Detect which cell encompasses the target text, then output its [x, y] center coordinate. 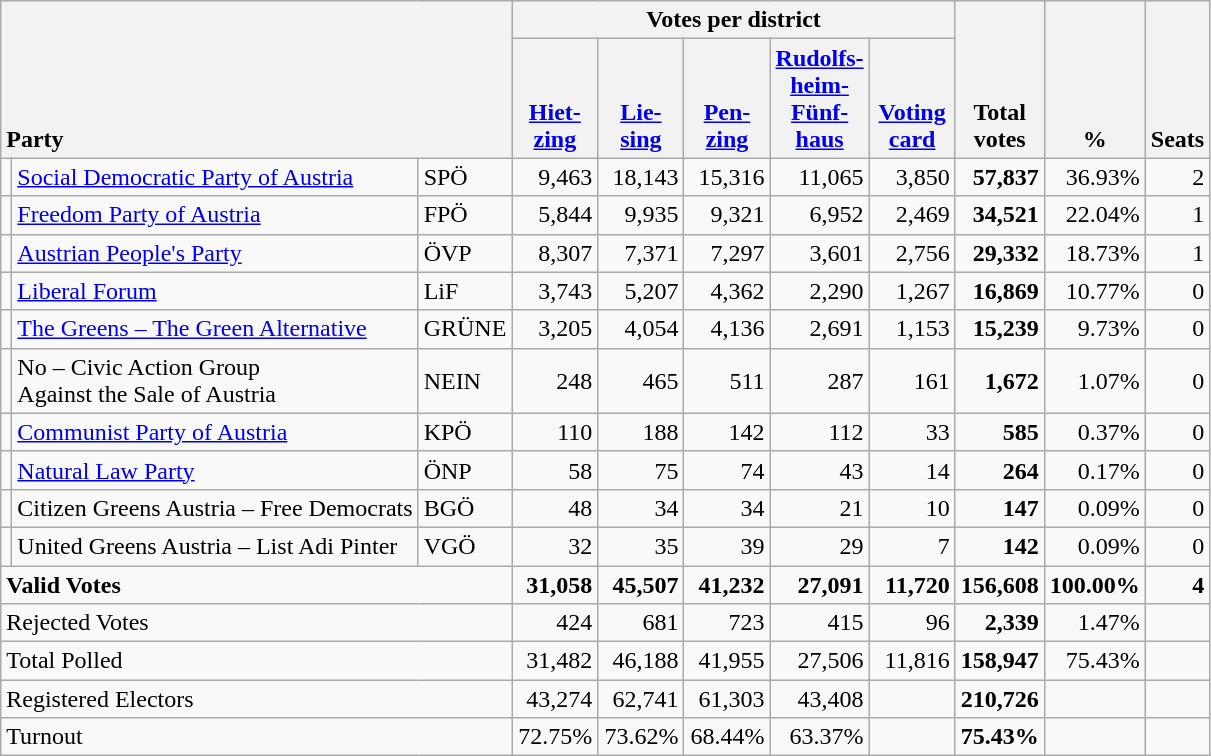
29,332 [1000, 253]
1,672 [1000, 380]
No – Civic Action GroupAgainst the Sale of Austria [215, 380]
6,952 [820, 215]
4,362 [727, 291]
264 [1000, 470]
11,816 [912, 661]
287 [820, 380]
SPÖ [465, 177]
511 [727, 380]
15,316 [727, 177]
Austrian People's Party [215, 253]
3,743 [555, 291]
ÖVP [465, 253]
62,741 [641, 699]
11,065 [820, 177]
74 [727, 470]
1,153 [912, 329]
156,608 [1000, 585]
681 [641, 623]
112 [820, 432]
63.37% [820, 737]
Natural Law Party [215, 470]
VGÖ [465, 546]
21 [820, 508]
Hiet-zing [555, 98]
0.37% [1094, 432]
29 [820, 546]
45,507 [641, 585]
8,307 [555, 253]
585 [1000, 432]
27,506 [820, 661]
16,869 [1000, 291]
36.93% [1094, 177]
Rudolfs-heim-Fünf-haus [820, 98]
4,136 [727, 329]
43,274 [555, 699]
Lie-sing [641, 98]
2,691 [820, 329]
48 [555, 508]
73.62% [641, 737]
Social Democratic Party of Austria [215, 177]
9.73% [1094, 329]
10.77% [1094, 291]
75 [641, 470]
Rejected Votes [256, 623]
9,935 [641, 215]
Pen-zing [727, 98]
27,091 [820, 585]
4,054 [641, 329]
5,844 [555, 215]
1.07% [1094, 380]
7,371 [641, 253]
41,232 [727, 585]
1,267 [912, 291]
72.75% [555, 737]
57,837 [1000, 177]
39 [727, 546]
58 [555, 470]
BGÖ [465, 508]
Citizen Greens Austria – Free Democrats [215, 508]
43,408 [820, 699]
415 [820, 623]
9,463 [555, 177]
3,850 [912, 177]
3,205 [555, 329]
Freedom Party of Austria [215, 215]
723 [727, 623]
Valid Votes [256, 585]
424 [555, 623]
110 [555, 432]
31,058 [555, 585]
31,482 [555, 661]
32 [555, 546]
96 [912, 623]
22.04% [1094, 215]
100.00% [1094, 585]
41,955 [727, 661]
Totalvotes [1000, 80]
210,726 [1000, 699]
35 [641, 546]
61,303 [727, 699]
FPÖ [465, 215]
2,339 [1000, 623]
15,239 [1000, 329]
10 [912, 508]
2,469 [912, 215]
18.73% [1094, 253]
34,521 [1000, 215]
161 [912, 380]
18,143 [641, 177]
2,756 [912, 253]
7 [912, 546]
7,297 [727, 253]
NEIN [465, 380]
14 [912, 470]
Registered Electors [256, 699]
33 [912, 432]
GRÜNE [465, 329]
43 [820, 470]
% [1094, 80]
0.17% [1094, 470]
Turnout [256, 737]
United Greens Austria – List Adi Pinter [215, 546]
ÖNP [465, 470]
465 [641, 380]
158,947 [1000, 661]
KPÖ [465, 432]
3,601 [820, 253]
2 [1177, 177]
LiF [465, 291]
Total Polled [256, 661]
Party [256, 80]
Liberal Forum [215, 291]
The Greens – The Green Alternative [215, 329]
4 [1177, 585]
68.44% [727, 737]
248 [555, 380]
Votingcard [912, 98]
2,290 [820, 291]
Communist Party of Austria [215, 432]
9,321 [727, 215]
5,207 [641, 291]
1.47% [1094, 623]
46,188 [641, 661]
188 [641, 432]
147 [1000, 508]
11,720 [912, 585]
Seats [1177, 80]
Votes per district [734, 20]
